Return (X, Y) of the center of cell containing provided text 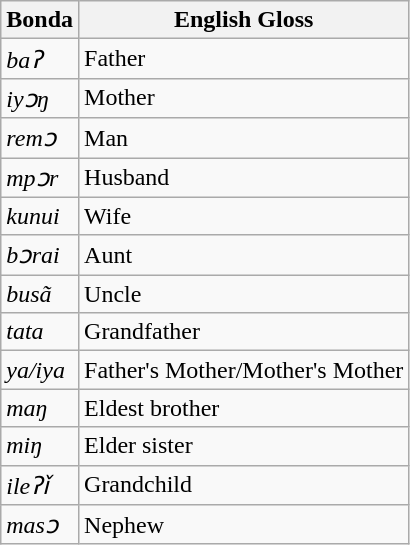
Grandchild (244, 485)
iyɔŋ (40, 98)
Father's Mother/Mother's Mother (244, 370)
baʔ (40, 59)
Aunt (244, 255)
Nephew (244, 525)
kunui (40, 216)
ya/iya (40, 370)
Uncle (244, 294)
Bonda (40, 20)
bɔrai (40, 255)
Eldest brother (244, 408)
English Gloss (244, 20)
Husband (244, 178)
Wife (244, 216)
masɔ (40, 525)
ileʔǐ (40, 485)
mpɔr (40, 178)
tata (40, 332)
remɔ (40, 138)
Father (244, 59)
miŋ (40, 446)
Elder sister (244, 446)
Mother (244, 98)
Grandfather (244, 332)
busã (40, 294)
Man (244, 138)
maŋ (40, 408)
